For the text-containing cell, return its midpoint in [x, y] coordinate format. 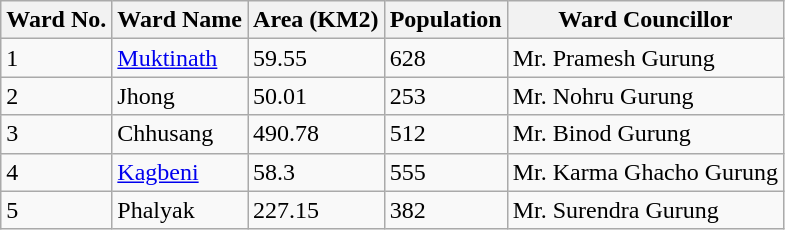
Muktinath [180, 58]
Mr. Nohru Gurung [645, 96]
59.55 [316, 58]
4 [56, 172]
382 [446, 210]
Area (KM2) [316, 20]
227.15 [316, 210]
555 [446, 172]
Ward No. [56, 20]
1 [56, 58]
Chhusang [180, 134]
Ward Name [180, 20]
50.01 [316, 96]
490.78 [316, 134]
Kagbeni [180, 172]
Ward Councillor [645, 20]
Phalyak [180, 210]
Jhong [180, 96]
Mr. Pramesh Gurung [645, 58]
628 [446, 58]
2 [56, 96]
5 [56, 210]
Mr. Binod Gurung [645, 134]
Mr. Surendra Gurung [645, 210]
58.3 [316, 172]
Mr. Karma Ghacho Gurung [645, 172]
253 [446, 96]
Population [446, 20]
512 [446, 134]
3 [56, 134]
